From the cell containing the given text, extract its center point as (X, Y) coordinate. 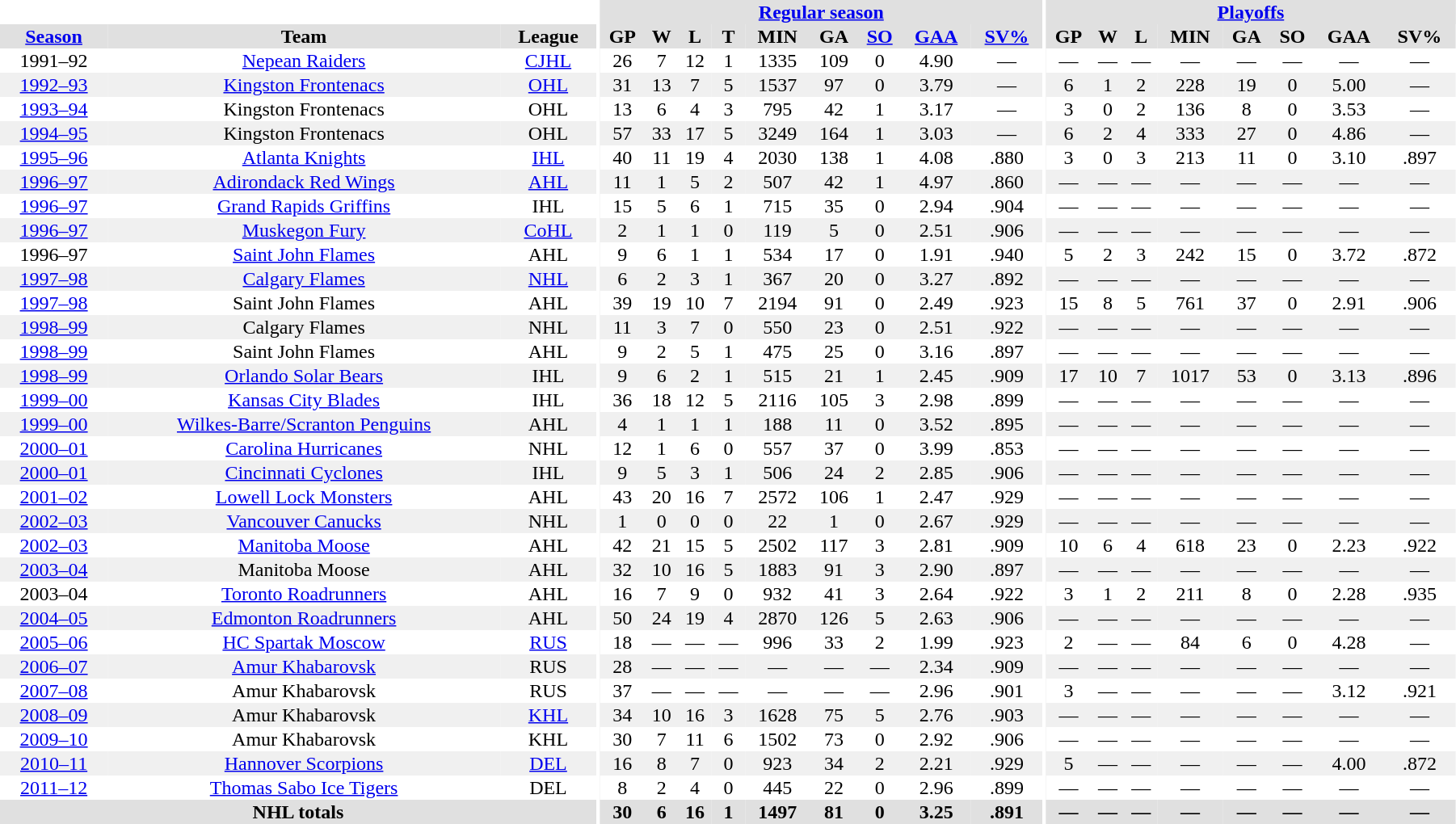
.935 (1420, 594)
109 (834, 61)
39 (622, 303)
.895 (1007, 424)
4.90 (936, 61)
1.99 (936, 642)
2008–09 (53, 715)
.903 (1007, 715)
136 (1190, 109)
333 (1190, 133)
3.79 (936, 85)
2005–06 (53, 642)
.904 (1007, 206)
Thomas Sabo Ice Tigers (304, 788)
50 (622, 618)
2.81 (936, 545)
507 (777, 182)
.892 (1007, 279)
League (548, 36)
Regular season (821, 12)
715 (777, 206)
4.97 (936, 182)
53 (1247, 376)
Cincinnati Cyclones (304, 473)
534 (777, 254)
5.00 (1349, 85)
2010–11 (53, 763)
Toronto Roadrunners (304, 594)
550 (777, 327)
CoHL (548, 230)
Vancouver Canucks (304, 521)
Orlando Solar Bears (304, 376)
97 (834, 85)
.901 (1007, 691)
119 (777, 230)
3.13 (1349, 376)
4.86 (1349, 133)
4.00 (1349, 763)
Kansas City Blades (304, 400)
Edmonton Roadrunners (304, 618)
211 (1190, 594)
2.98 (936, 400)
228 (1190, 85)
73 (834, 739)
25 (834, 351)
2.90 (936, 570)
515 (777, 376)
2.23 (1349, 545)
367 (777, 279)
Grand Rapids Griffins (304, 206)
188 (777, 424)
2.28 (1349, 594)
1497 (777, 812)
2194 (777, 303)
.896 (1420, 376)
4.08 (936, 158)
3.16 (936, 351)
43 (622, 497)
Wilkes-Barre/Scranton Penguins (304, 424)
2006–07 (53, 666)
Season (53, 36)
213 (1190, 158)
1017 (1190, 376)
3.53 (1349, 109)
2030 (777, 158)
2.45 (936, 376)
1.91 (936, 254)
1992–93 (53, 85)
Team (304, 36)
618 (1190, 545)
1994–95 (53, 133)
Adirondack Red Wings (304, 182)
1995–96 (53, 158)
.921 (1420, 691)
2572 (777, 497)
CJHL (548, 61)
28 (622, 666)
32 (622, 570)
1628 (777, 715)
2004–05 (53, 618)
81 (834, 812)
36 (622, 400)
1537 (777, 85)
84 (1190, 642)
.853 (1007, 448)
242 (1190, 254)
475 (777, 351)
3249 (777, 133)
Muskegon Fury (304, 230)
31 (622, 85)
2116 (777, 400)
2.91 (1349, 303)
761 (1190, 303)
506 (777, 473)
35 (834, 206)
996 (777, 642)
2007–08 (53, 691)
27 (1247, 133)
Atlanta Knights (304, 158)
1502 (777, 739)
2009–10 (53, 739)
.940 (1007, 254)
117 (834, 545)
3.12 (1349, 691)
557 (777, 448)
3.25 (936, 812)
2011–12 (53, 788)
2.64 (936, 594)
Carolina Hurricanes (304, 448)
923 (777, 763)
NHL totals (298, 812)
T (729, 36)
2.21 (936, 763)
.891 (1007, 812)
Hannover Scorpions (304, 763)
126 (834, 618)
1993–94 (53, 109)
795 (777, 109)
3.99 (936, 448)
2.47 (936, 497)
2.94 (936, 206)
2.67 (936, 521)
105 (834, 400)
932 (777, 594)
1991–92 (53, 61)
2.85 (936, 473)
26 (622, 61)
2870 (777, 618)
2001–02 (53, 497)
3.27 (936, 279)
3.03 (936, 133)
40 (622, 158)
106 (834, 497)
2.49 (936, 303)
3.10 (1349, 158)
2.76 (936, 715)
3.72 (1349, 254)
HC Spartak Moscow (304, 642)
3.52 (936, 424)
1335 (777, 61)
57 (622, 133)
75 (834, 715)
1883 (777, 570)
164 (834, 133)
Nepean Raiders (304, 61)
2.34 (936, 666)
4.28 (1349, 642)
3.17 (936, 109)
.860 (1007, 182)
2502 (777, 545)
41 (834, 594)
138 (834, 158)
Lowell Lock Monsters (304, 497)
2.63 (936, 618)
Playoffs (1251, 12)
445 (777, 788)
.880 (1007, 158)
2.92 (936, 739)
